Capture the cell that displays the provided text and extract its [X, Y] central coordinate. 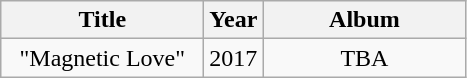
2017 [234, 58]
Year [234, 20]
Album [364, 20]
Title [102, 20]
"Magnetic Love" [102, 58]
TBA [364, 58]
